Detect which cell encompasses the target text, then output its (X, Y) center coordinate. 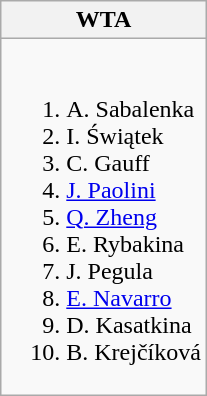
A. Sabalenka I. Świątek C. Gauff J. Paolini Q. Zheng E. Rybakina J. Pegula E. Navarro D. Kasatkina B. Krejčíková (104, 217)
WTA (104, 20)
